Output the (X, Y) coordinate of the center of the cell containing the given text.  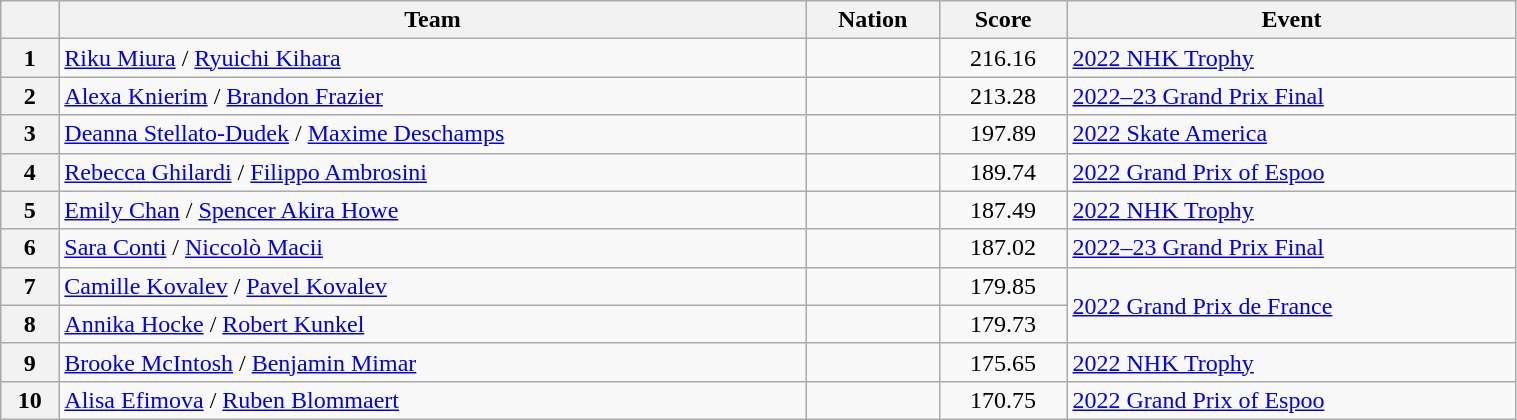
4 (30, 172)
Annika Hocke / Robert Kunkel (432, 324)
Alexa Knierim / Brandon Frazier (432, 96)
Deanna Stellato-Dudek / Maxime Deschamps (432, 134)
213.28 (1003, 96)
Rebecca Ghilardi / Filippo Ambrosini (432, 172)
Riku Miura / Ryuichi Kihara (432, 58)
Sara Conti / Niccolò Macii (432, 248)
Brooke McIntosh / Benjamin Mimar (432, 362)
175.65 (1003, 362)
10 (30, 400)
179.73 (1003, 324)
6 (30, 248)
1 (30, 58)
216.16 (1003, 58)
5 (30, 210)
187.49 (1003, 210)
Emily Chan / Spencer Akira Howe (432, 210)
189.74 (1003, 172)
Camille Kovalev / Pavel Kovalev (432, 286)
Nation (872, 20)
2022 Skate America (1292, 134)
7 (30, 286)
2022 Grand Prix de France (1292, 305)
197.89 (1003, 134)
179.85 (1003, 286)
170.75 (1003, 400)
2 (30, 96)
3 (30, 134)
Score (1003, 20)
187.02 (1003, 248)
Team (432, 20)
Alisa Efimova / Ruben Blommaert (432, 400)
9 (30, 362)
Event (1292, 20)
8 (30, 324)
